Return (X, Y) of the center of cell containing provided text 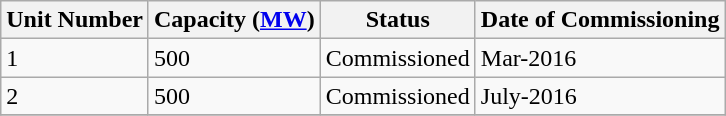
July-2016 (600, 96)
Unit Number (75, 20)
Date of Commissioning (600, 20)
1 (75, 58)
Status (398, 20)
Capacity (MW) (234, 20)
2 (75, 96)
Mar-2016 (600, 58)
